Provide the [x, y] coordinate of the cell's center where the given text is located.  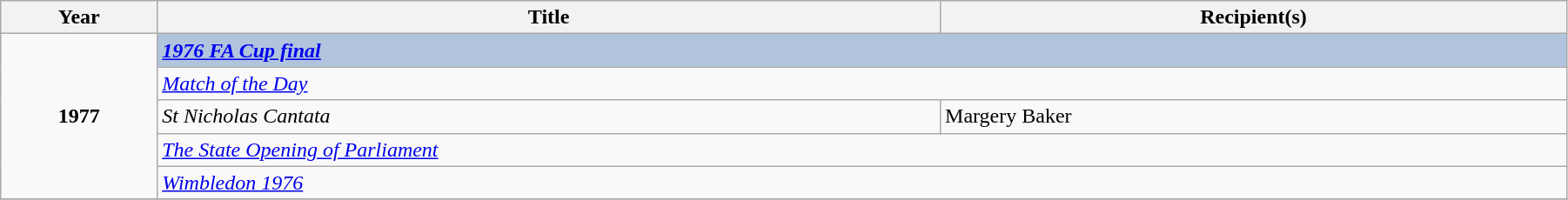
Year [79, 17]
Title [549, 17]
Match of the Day [862, 83]
1976 FA Cup final [862, 50]
1977 [79, 117]
Wimbledon 1976 [862, 183]
Margery Baker [1254, 117]
St Nicholas Cantata [549, 117]
Recipient(s) [1254, 17]
The State Opening of Parliament [862, 150]
